Locate the cell with the specified text and output its (x, y) center coordinate. 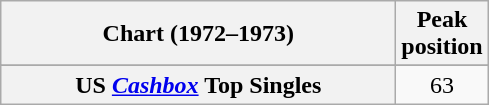
Chart (1972–1973) (198, 34)
US Cashbox Top Singles (198, 85)
63 (442, 85)
Peakposition (442, 34)
